Find where the given text appears and provide that cell's center as (x, y) coordinate. 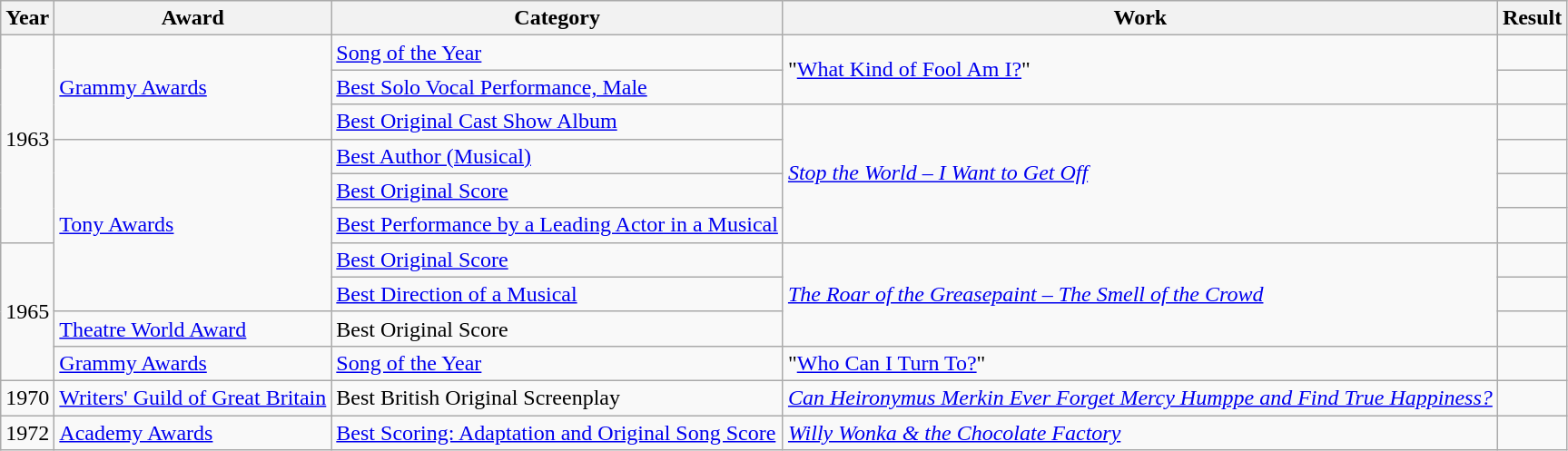
"What Kind of Fool Am I?" (1140, 70)
"Who Can I Turn To?" (1140, 363)
Work (1140, 18)
Category (557, 18)
1965 (27, 311)
Writers' Guild of Great Britain (192, 397)
Stop the World – I Want to Get Off (1140, 173)
Can Heironymus Merkin Ever Forget Mercy Humppe and Find True Happiness? (1140, 397)
Academy Awards (192, 433)
1970 (27, 397)
Best Original Cast Show Album (557, 122)
The Roar of the Greasepaint – The Smell of the Crowd (1140, 294)
Result (1532, 18)
Best Direction of a Musical (557, 294)
Award (192, 18)
Best Author (Musical) (557, 156)
Best Scoring: Adaptation and Original Song Score (557, 433)
1963 (27, 139)
Theatre World Award (192, 328)
Best Solo Vocal Performance, Male (557, 87)
1972 (27, 433)
Best Performance by a Leading Actor in a Musical (557, 225)
Year (27, 18)
Tony Awards (192, 225)
Best British Original Screenplay (557, 397)
Willy Wonka & the Chocolate Factory (1140, 433)
